Locate the cell with the specified text and output its (X, Y) center coordinate. 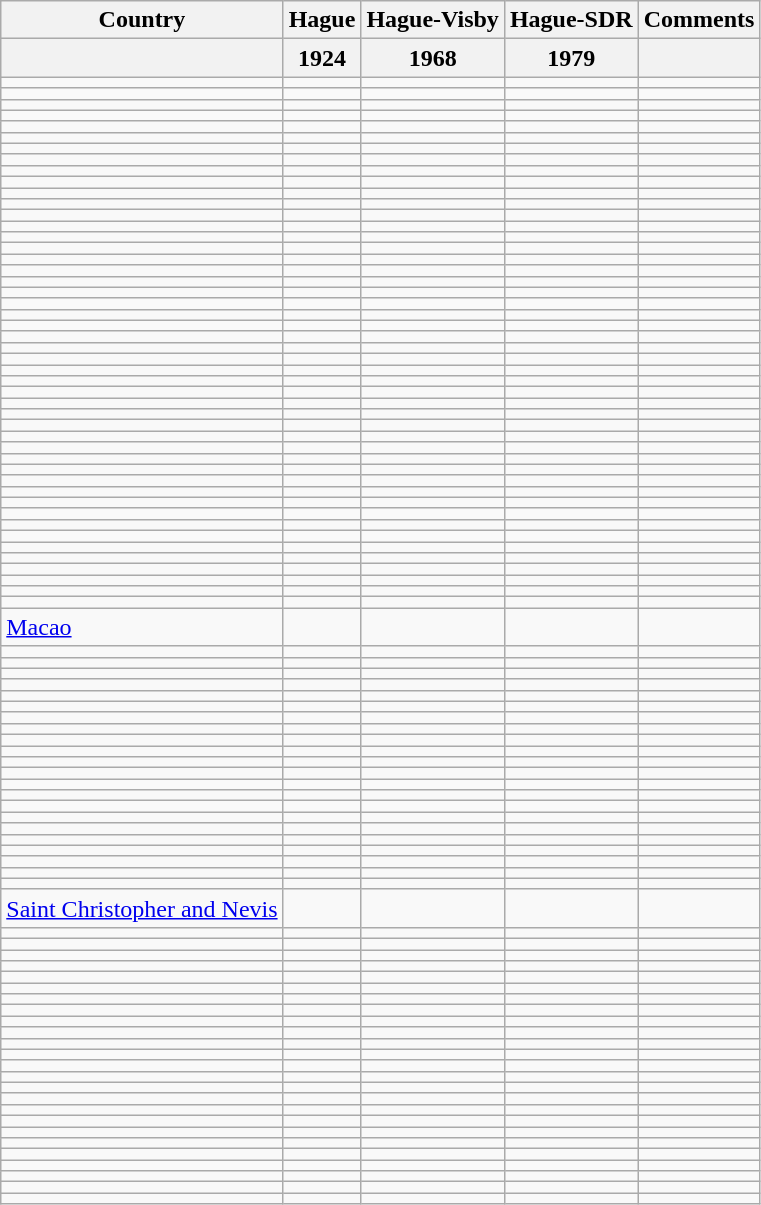
1979 (571, 58)
Saint Christopher and Nevis (142, 908)
1924 (322, 58)
Hague-SDR (571, 20)
1968 (433, 58)
Comments (699, 20)
Country (142, 20)
Hague-Visby (433, 20)
Macao (142, 627)
Hague (322, 20)
